Locate the cell with the specified text and output its (X, Y) center coordinate. 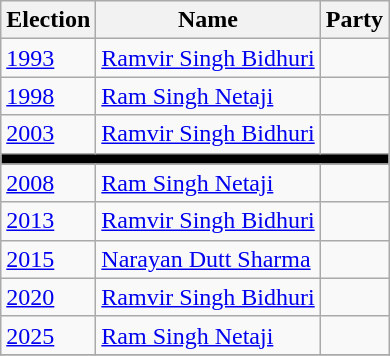
Name (208, 20)
Party (354, 20)
2025 (48, 335)
2008 (48, 183)
Election (48, 20)
Narayan Dutt Sharma (208, 259)
1998 (48, 96)
2015 (48, 259)
2020 (48, 297)
2013 (48, 221)
1993 (48, 58)
2003 (48, 134)
